Determine the (X, Y) coordinate at the center of the cell enclosing the given text.  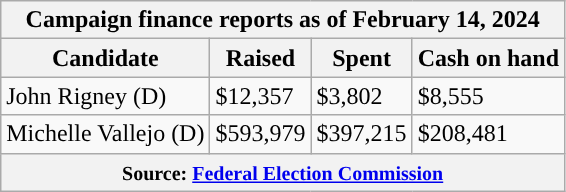
Michelle Vallejo (D) (106, 134)
Source: Federal Election Commission (283, 172)
Campaign finance reports as of February 14, 2024 (283, 20)
Candidate (106, 58)
$12,357 (260, 96)
$593,979 (260, 134)
Raised (260, 58)
Spent (362, 58)
$3,802 (362, 96)
$208,481 (488, 134)
John Rigney (D) (106, 96)
$8,555 (488, 96)
$397,215 (362, 134)
Cash on hand (488, 58)
